Find where the given text appears and provide that cell's center as (x, y) coordinate. 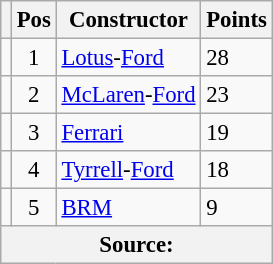
2 (34, 95)
Pos (34, 20)
3 (34, 133)
Lotus-Ford (128, 58)
Constructor (128, 20)
5 (34, 208)
Points (236, 20)
Ferrari (128, 133)
Tyrrell-Ford (128, 170)
28 (236, 58)
Source: (136, 245)
1 (34, 58)
4 (34, 170)
9 (236, 208)
18 (236, 170)
23 (236, 95)
McLaren-Ford (128, 95)
19 (236, 133)
BRM (128, 208)
